Provide the [x, y] coordinate of the cell's center where the given text is located.  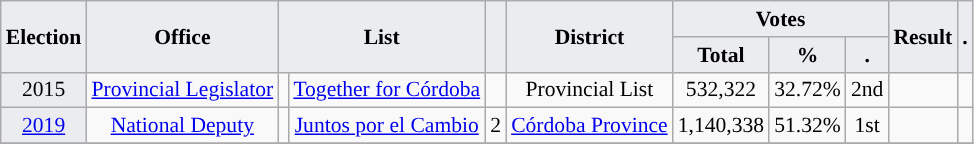
1st [868, 126]
Juntos por el Cambio [386, 126]
2015 [44, 90]
District [590, 36]
2 [496, 126]
32.72% [808, 90]
532,322 [721, 90]
2nd [868, 90]
Together for Córdoba [386, 90]
Election [44, 36]
Provincial List [590, 90]
National Deputy [182, 126]
Votes [781, 19]
Result [922, 36]
Córdoba Province [590, 126]
51.32% [808, 126]
Office [182, 36]
% [808, 55]
2019 [44, 126]
1,140,338 [721, 126]
List [382, 36]
Total [721, 55]
Provincial Legislator [182, 90]
